Find where the given text appears and provide that cell's center as [X, Y] coordinate. 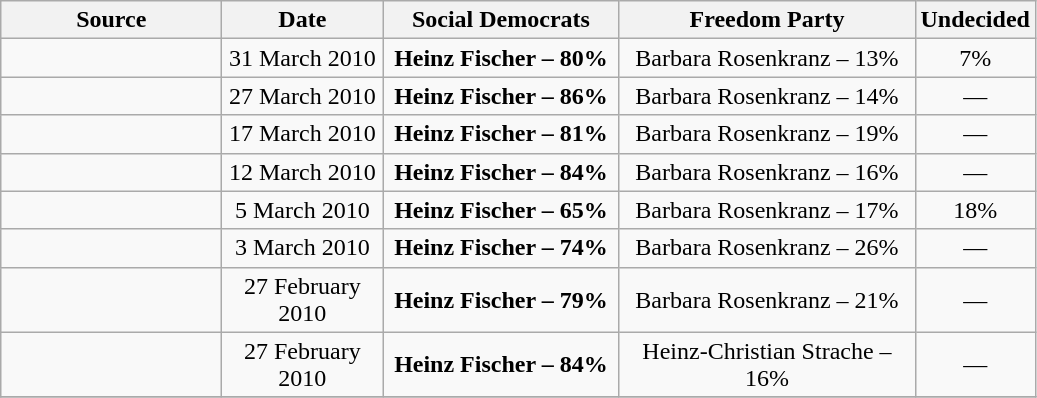
7% [975, 58]
Freedom Party [767, 20]
Barbara Rosenkranz – 26% [767, 248]
18% [975, 210]
Date [302, 20]
Heinz Fischer – 65% [501, 210]
17 March 2010 [302, 134]
31 March 2010 [302, 58]
Social Democrats [501, 20]
Barbara Rosenkranz – 17% [767, 210]
Heinz Fischer – 79% [501, 300]
Barbara Rosenkranz – 21% [767, 300]
Barbara Rosenkranz – 16% [767, 172]
3 March 2010 [302, 248]
Heinz Fischer – 86% [501, 96]
Barbara Rosenkranz – 14% [767, 96]
Barbara Rosenkranz – 19% [767, 134]
Source [112, 20]
Heinz Fischer – 74% [501, 248]
Heinz Fischer – 80% [501, 58]
Barbara Rosenkranz – 13% [767, 58]
27 March 2010 [302, 96]
Heinz Fischer – 81% [501, 134]
Undecided [975, 20]
12 March 2010 [302, 172]
5 March 2010 [302, 210]
Heinz-Christian Strache – 16% [767, 364]
